Scan for the cell matching the given text and deliver its (X, Y) coordinate at center. 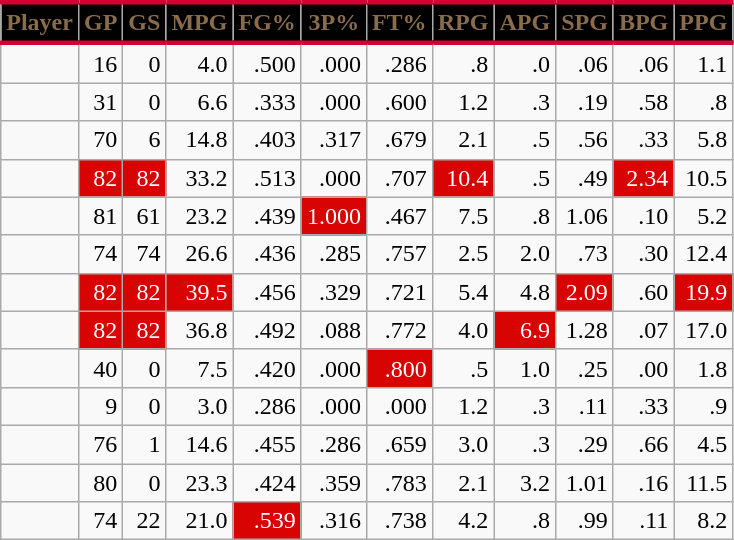
.420 (267, 368)
40 (100, 368)
12.4 (704, 254)
4.8 (525, 292)
8.2 (704, 521)
GP (100, 22)
.316 (334, 521)
.359 (334, 483)
.772 (399, 330)
GS (144, 22)
4.5 (704, 444)
.60 (643, 292)
RPG (463, 22)
80 (100, 483)
.707 (399, 178)
BPG (643, 22)
6.9 (525, 330)
.403 (267, 140)
26.6 (200, 254)
4.2 (463, 521)
1.000 (334, 216)
.25 (585, 368)
.500 (267, 63)
11.5 (704, 483)
.456 (267, 292)
.600 (399, 102)
23.2 (200, 216)
21.0 (200, 521)
.424 (267, 483)
.73 (585, 254)
1.8 (704, 368)
16 (100, 63)
5.8 (704, 140)
.467 (399, 216)
.19 (585, 102)
14.8 (200, 140)
6.6 (200, 102)
76 (100, 444)
.721 (399, 292)
.00 (643, 368)
2.34 (643, 178)
2.09 (585, 292)
.30 (643, 254)
3.2 (525, 483)
5.2 (704, 216)
.659 (399, 444)
.9 (704, 406)
.285 (334, 254)
.513 (267, 178)
1.28 (585, 330)
.56 (585, 140)
10.4 (463, 178)
SPG (585, 22)
14.6 (200, 444)
.436 (267, 254)
19.9 (704, 292)
17.0 (704, 330)
10.5 (704, 178)
61 (144, 216)
.49 (585, 178)
1.01 (585, 483)
.757 (399, 254)
3P% (334, 22)
FG% (267, 22)
.492 (267, 330)
31 (100, 102)
70 (100, 140)
Player (40, 22)
.539 (267, 521)
1.0 (525, 368)
PPG (704, 22)
.329 (334, 292)
FT% (399, 22)
9 (100, 406)
36.8 (200, 330)
1 (144, 444)
1.1 (704, 63)
.10 (643, 216)
33.2 (200, 178)
.455 (267, 444)
.16 (643, 483)
.07 (643, 330)
.29 (585, 444)
5.4 (463, 292)
2.0 (525, 254)
.58 (643, 102)
.0 (525, 63)
.66 (643, 444)
.679 (399, 140)
22 (144, 521)
.99 (585, 521)
.800 (399, 368)
.439 (267, 216)
.333 (267, 102)
39.5 (200, 292)
.738 (399, 521)
81 (100, 216)
.783 (399, 483)
6 (144, 140)
APG (525, 22)
.088 (334, 330)
MPG (200, 22)
.317 (334, 140)
1.06 (585, 216)
23.3 (200, 483)
2.5 (463, 254)
